Locate the cell with the specified text and output its [X, Y] center coordinate. 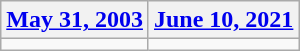
May 31, 2003 [75, 20]
June 10, 2021 [223, 20]
